Find where the given text appears and provide that cell's center as (x, y) coordinate. 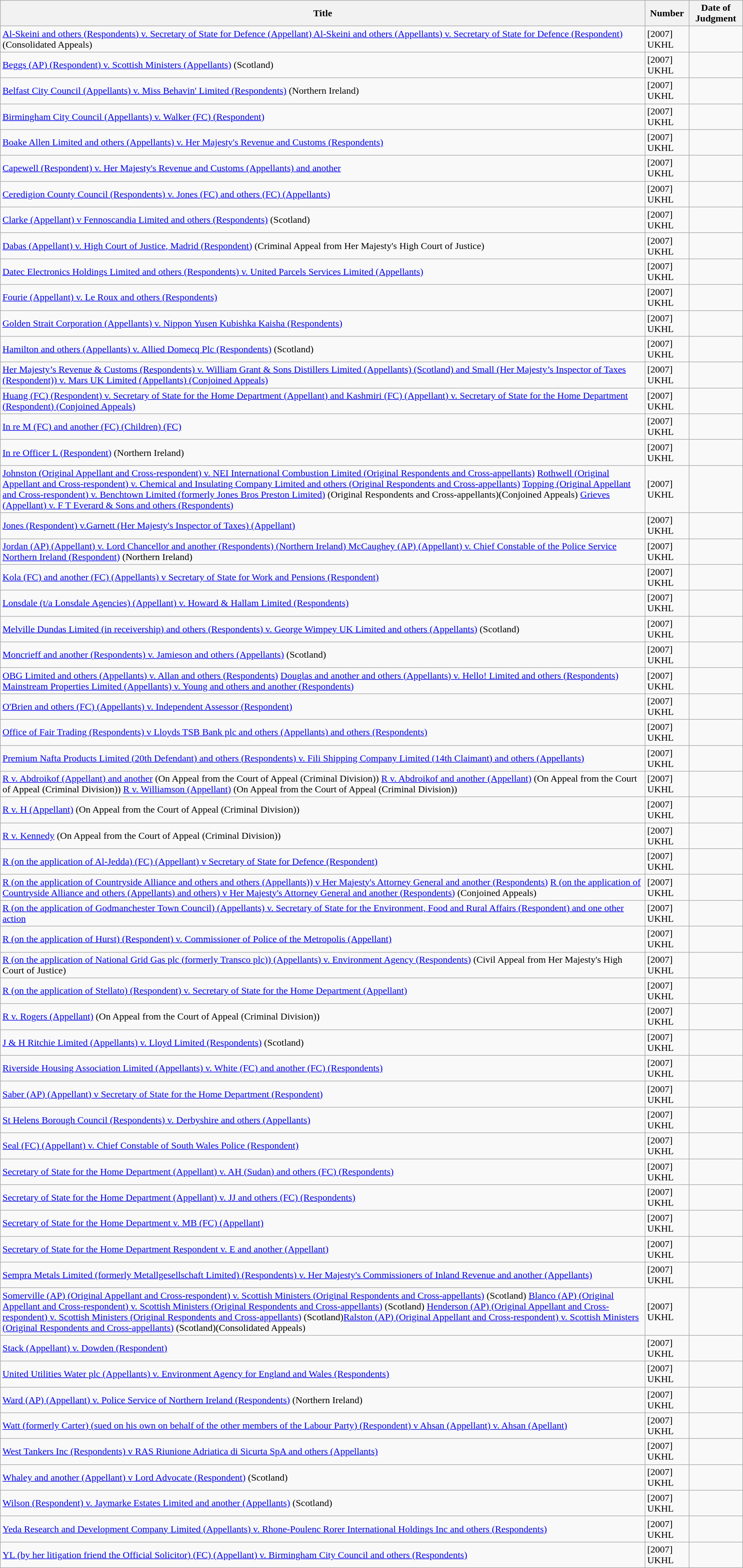
Saber (AP) (Appellant) v Secretary of State for the Home Department (Respondent) (323, 1094)
Jones (Respondent) v.Garnett (Her Majesty's Inspector of Taxes) (Appellant) (323, 526)
Birmingham City Council (Appellants) v. Walker (FC) (Respondent) (323, 117)
In re M (FC) and another (FC) (Children) (FC) (323, 427)
Melville Dundas Limited (in receivership) and others (Respondents) v. George Wimpey UK Limited and others (Appellants) (Scotland) (323, 629)
Number (667, 14)
Datec Electronics Holdings Limited and others (Respondents) v. United Parcels Services Limited (Appellants) (323, 272)
West Tankers Inc (Respondents) v RAS Riunione Adriatica di Sicurta SpA and others (Appellants) (323, 1451)
Secretary of State for the Home Department (Appellant) v. AH (Sudan) and others (FC) (Respondents) (323, 1172)
Premium Nafta Products Limited (20th Defendant) and others (Respondents) v. Fili Shipping Company Limited (14th Claimant) and others (Appellants) (323, 758)
Sempra Metals Limited (formerly Metallgesellschaft Limited) (Respondents) v. Her Majesty's Commissioners of Inland Revenue and another (Appellants) (323, 1275)
Secretary of State for the Home Department v. MB (FC) (Appellant) (323, 1223)
Wilson (Respondent) v. Jaymarke Estates Limited and another (Appellants) (Scotland) (323, 1503)
Boake Allen Limited and others (Appellants) v. Her Majesty's Revenue and Customs (Respondents) (323, 142)
In re Officer L (Respondent) (Northern Ireland) (323, 453)
Hamilton and others (Appellants) v. Allied Domecq Plc (Respondents) (Scotland) (323, 350)
YL (by her litigation friend the Official Solicitor) (FC) (Appellant) v. Birmingham City Council and others (Respondents) (323, 1554)
Lonsdale (t/a Lonsdale Agencies) (Appellant) v. Howard & Hallam Limited (Respondents) (323, 603)
J & H Ritchie Limited (Appellants) v. Lloyd Limited (Respondents) (Scotland) (323, 1042)
R (on the application of Stellato) (Respondent) v. Secretary of State for the Home Department (Appellant) (323, 991)
Title (323, 14)
Secretary of State for the Home Department (Appellant) v. JJ and others (FC) (Respondents) (323, 1198)
Moncrieff and another (Respondents) v. Jamieson and others (Appellants) (Scotland) (323, 655)
Date of Judgment (716, 14)
Fourie (Appellant) v. Le Roux and others (Respondents) (323, 297)
Belfast City Council (Appellants) v. Miss Behavin' Limited (Respondents) (Northern Ireland) (323, 91)
Secretary of State for the Home Department Respondent v. E and another (Appellant) (323, 1249)
Golden Strait Corporation (Appellants) v. Nippon Yusen Kubishka Kaisha (Respondents) (323, 323)
R v. Kennedy (On Appeal from the Court of Appeal (Criminal Division)) (323, 836)
Watt (formerly Carter) (sued on his own on behalf of the other members of the Labour Party) (Respondent) v Ahsan (Appellant) v. Ahsan (Apellant) (323, 1426)
Seal (FC) (Appellant) v. Chief Constable of South Wales Police (Respondent) (323, 1145)
Yeda Research and Development Company Limited (Appellants) v. Rhone-Poulenc Rorer International Holdings Inc and others (Respondents) (323, 1529)
United Utilities Water plc (Appellants) v. Environment Agency for England and Wales (Respondents) (323, 1374)
Stack (Appellant) v. Dowden (Respondent) (323, 1348)
Clarke (Appellant) v Fennoscandia Limited and others (Respondents) (Scotland) (323, 220)
Ward (AP) (Appellant) v. Police Service of Northern Ireland (Respondents) (Northern Ireland) (323, 1400)
Ceredigion County Council (Respondents) v. Jones (FC) and others (FC) (Appellants) (323, 194)
O'Brien and others (FC) (Appellants) v. Independent Assessor (Respondent) (323, 706)
Riverside Housing Association Limited (Appellants) v. White (FC) and another (FC) (Respondents) (323, 1068)
Dabas (Appellant) v. High Court of Justice, Madrid (Respondent) (Criminal Appeal from Her Majesty's High Court of Justice) (323, 245)
Office of Fair Trading (Respondents) v Lloyds TSB Bank plc and others (Appellants) and others (Respondents) (323, 732)
Whaley and another (Appellant) v Lord Advocate (Respondent) (Scotland) (323, 1477)
R (on the application of Al-Jedda) (FC) (Appellant) v Secretary of State for Defence (Respondent) (323, 862)
Beggs (AP) (Respondent) v. Scottish Ministers (Appellants) (Scotland) (323, 65)
R v. H (Appellant) (On Appeal from the Court of Appeal (Criminal Division)) (323, 810)
R v. Rogers (Appellant) (On Appeal from the Court of Appeal (Criminal Division)) (323, 1017)
St Helens Borough Council (Respondents) v. Derbyshire and others (Appellants) (323, 1120)
Capewell (Respondent) v. Her Majesty's Revenue and Customs (Appellants) and another (323, 168)
R (on the application of Hurst) (Respondent) v. Commissioner of Police of the Metropolis (Appellant) (323, 939)
Kola (FC) and another (FC) (Appellants) v Secretary of State for Work and Pensions (Respondent) (323, 577)
